Detect which cell encompasses the target text, then output its (x, y) center coordinate. 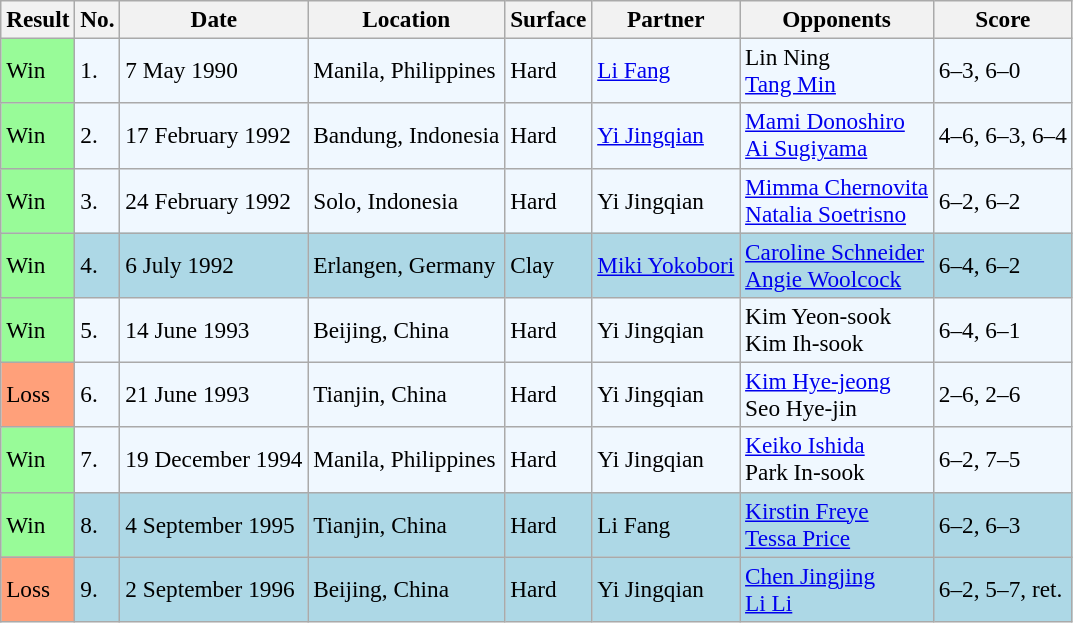
Chen Jingjing Li Li (837, 588)
6–2, 7–5 (1002, 460)
Mami Donoshiro Ai Sugiyama (837, 136)
No. (98, 19)
Miki Yokobori (666, 264)
6–2, 6–2 (1002, 200)
4. (98, 264)
8. (98, 524)
Location (406, 19)
4–6, 6–3, 6–4 (1002, 136)
Surface (548, 19)
17 February 1992 (214, 136)
Kim Hye-jeong Seo Hye-jin (837, 394)
Kirstin Freye Tessa Price (837, 524)
4 September 1995 (214, 524)
19 December 1994 (214, 460)
Partner (666, 19)
6. (98, 394)
1. (98, 70)
5. (98, 330)
Clay (548, 264)
Kim Yeon-sook Kim Ih-sook (837, 330)
9. (98, 588)
2 September 1996 (214, 588)
7. (98, 460)
21 June 1993 (214, 394)
6–4, 6–2 (1002, 264)
Result (38, 19)
Mimma Chernovita Natalia Soetrisno (837, 200)
14 June 1993 (214, 330)
7 May 1990 (214, 70)
6–3, 6–0 (1002, 70)
Solo, Indonesia (406, 200)
6–2, 6–3 (1002, 524)
Lin Ning Tang Min (837, 70)
6 July 1992 (214, 264)
Erlangen, Germany (406, 264)
2–6, 2–6 (1002, 394)
Date (214, 19)
24 February 1992 (214, 200)
6–4, 6–1 (1002, 330)
3. (98, 200)
Score (1002, 19)
Opponents (837, 19)
6–2, 5–7, ret. (1002, 588)
Keiko Ishida Park In-sook (837, 460)
Bandung, Indonesia (406, 136)
Caroline Schneider Angie Woolcock (837, 264)
2. (98, 136)
